Locate the cell with the specified text and output its (x, y) center coordinate. 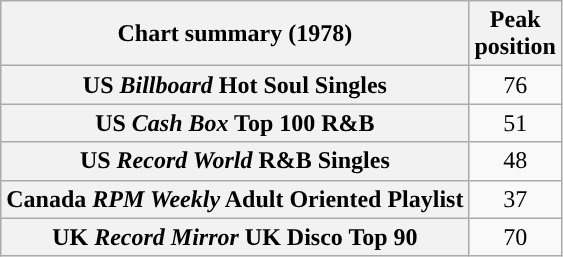
51 (515, 123)
US Record World R&B Singles (235, 161)
Chart summary (1978) (235, 34)
37 (515, 199)
76 (515, 85)
Canada RPM Weekly Adult Oriented Playlist (235, 199)
70 (515, 237)
48 (515, 161)
US Billboard Hot Soul Singles (235, 85)
Peakposition (515, 34)
US Cash Box Top 100 R&B (235, 123)
UK Record Mirror UK Disco Top 90 (235, 237)
